Locate the cell with the specified text and output its (x, y) center coordinate. 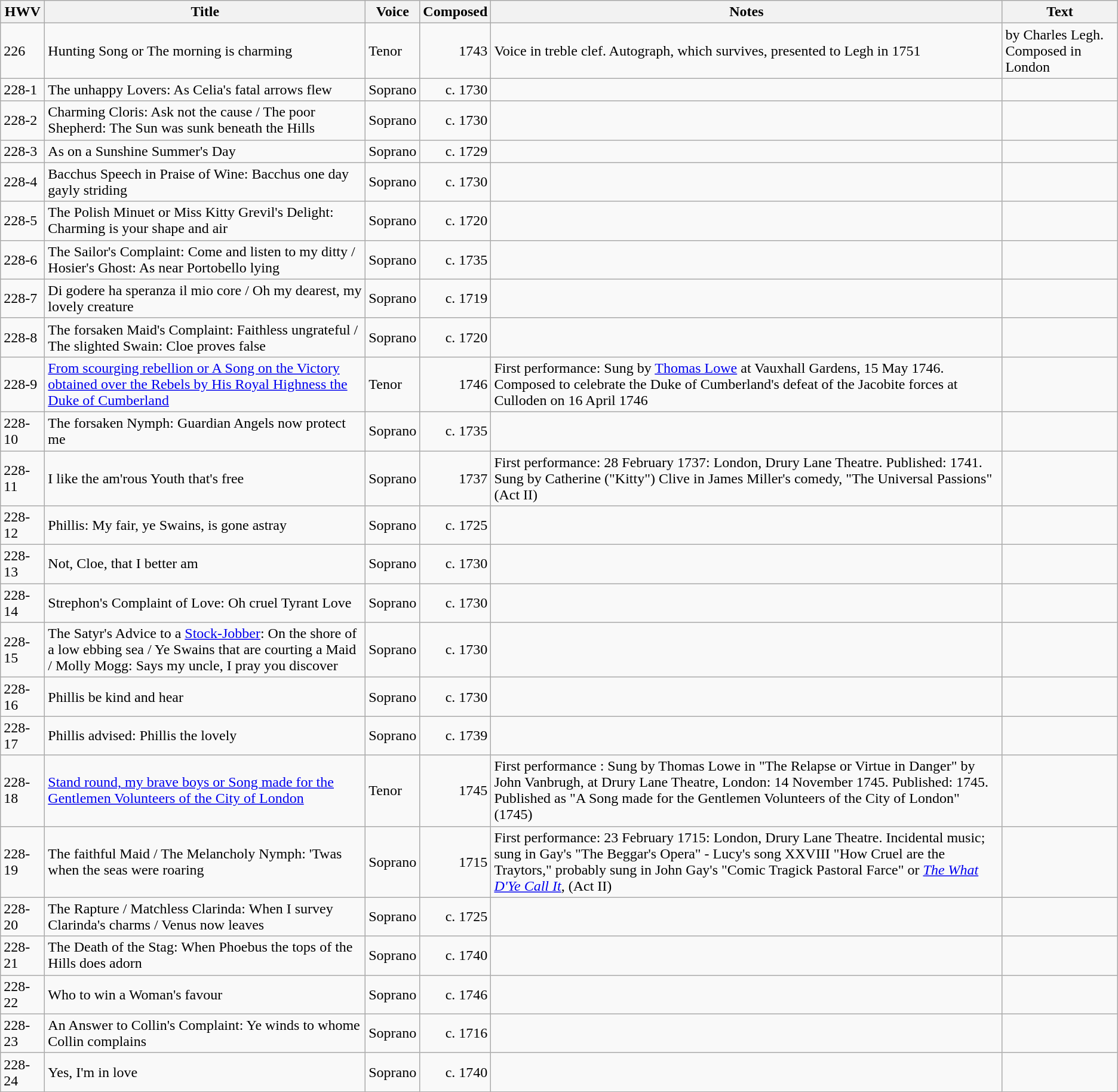
Notes (747, 12)
228-10 (23, 431)
228-2 (23, 121)
228-12 (23, 526)
c. 1719 (455, 299)
228-6 (23, 259)
Voice in treble clef. Autograph, which survives, presented to Legh in 1751 (747, 51)
228-23 (23, 1033)
The Polish Minuet or Miss Kitty Grevil's Delight: Charming is your shape and air (205, 221)
c. 1729 (455, 151)
Voice (393, 12)
From scourging rebellion or A Song on the Victory obtained over the Rebels by His Royal Highness the Duke of Cumberland (205, 384)
228-9 (23, 384)
Strephon's Complaint of Love: Oh cruel Tyrant Love (205, 603)
The faithful Maid / The Melancholy Nymph: 'Twas when the seas were roaring (205, 861)
Composed (455, 12)
228-14 (23, 603)
228-1 (23, 90)
228-7 (23, 299)
228-4 (23, 182)
228-17 (23, 736)
Hunting Song or The morning is charming (205, 51)
228-3 (23, 151)
1737 (455, 478)
228-21 (23, 956)
Phillis: My fair, ye Swains, is gone astray (205, 526)
An Answer to Collin's Complaint: Ye winds to whome Collin complains (205, 1033)
The Death of the Stag: When Phoebus the tops of the Hills does adorn (205, 956)
I like the am'rous Youth that's free (205, 478)
228-20 (23, 916)
The forsaken Nymph: Guardian Angels now protect me (205, 431)
HWV (23, 12)
228-13 (23, 564)
228-16 (23, 697)
228-22 (23, 994)
228-5 (23, 221)
c. 1716 (455, 1033)
1743 (455, 51)
1745 (455, 791)
The unhappy Lovers: As Celia's fatal arrows flew (205, 90)
228-18 (23, 791)
by Charles Legh. Composed in London (1059, 51)
Charming Cloris: Ask not the cause / The poor Shepherd: The Sun was sunk beneath the Hills (205, 121)
c. 1739 (455, 736)
Phillis advised: Phillis the lovely (205, 736)
1746 (455, 384)
228-8 (23, 337)
As on a Sunshine Summer's Day (205, 151)
The Rapture / Matchless Clarinda: When I survey Clarinda's charms / Venus now leaves (205, 916)
Phillis be kind and hear (205, 697)
Text (1059, 12)
Yes, I'm in love (205, 1072)
228-15 (23, 650)
Title (205, 12)
1715 (455, 861)
Who to win a Woman's favour (205, 994)
The forsaken Maid's Complaint: Faithless ungrateful / The slighted Swain: Cloe proves false (205, 337)
c. 1746 (455, 994)
The Sailor's Complaint: Come and listen to my ditty / Hosier's Ghost: As near Portobello lying (205, 259)
Bacchus Speech in Praise of Wine: Bacchus one day gayly striding (205, 182)
226 (23, 51)
Not, Cloe, that I better am (205, 564)
228-19 (23, 861)
228-11 (23, 478)
Di godere ha speranza il mio core / Oh my dearest, my lovely creature (205, 299)
228-24 (23, 1072)
Stand round, my brave boys or Song made for the Gentlemen Volunteers of the City of London (205, 791)
